Locate the cell with the specified text and output its (x, y) center coordinate. 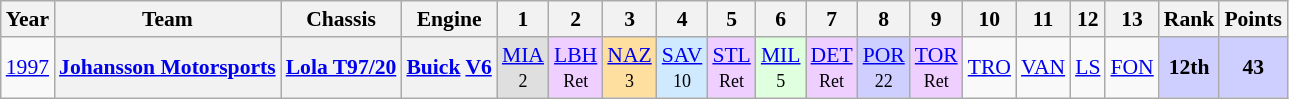
LBHRet (576, 68)
11 (1043, 19)
DETRet (832, 68)
6 (781, 19)
Year (28, 19)
Chassis (342, 19)
NAZ3 (629, 68)
Engine (449, 19)
SAV10 (682, 68)
12th (1190, 68)
13 (1132, 19)
1 (523, 19)
Johansson Motorsports (168, 68)
POR22 (884, 68)
1997 (28, 68)
MIA2 (523, 68)
Lola T97/20 (342, 68)
9 (936, 19)
2 (576, 19)
4 (682, 19)
Points (1253, 19)
LS (1088, 68)
Rank (1190, 19)
MIL5 (781, 68)
FON (1132, 68)
5 (732, 19)
STLRet (732, 68)
8 (884, 19)
VAN (1043, 68)
7 (832, 19)
TRO (990, 68)
3 (629, 19)
TORRet (936, 68)
10 (990, 19)
Team (168, 19)
43 (1253, 68)
12 (1088, 19)
Buick V6 (449, 68)
